Find where the given text appears and provide that cell's center as (X, Y) coordinate. 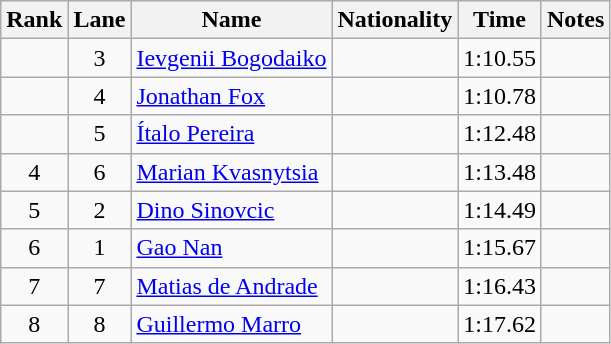
Name (232, 20)
Marian Kvasnytsia (232, 172)
Guillermo Marro (232, 324)
1:15.67 (500, 248)
Dino Sinovcic (232, 210)
1:10.78 (500, 96)
Rank (34, 20)
1:10.55 (500, 58)
Gao Nan (232, 248)
1:12.48 (500, 134)
Time (500, 20)
1:16.43 (500, 286)
Matias de Andrade (232, 286)
1 (100, 248)
Ievgenii Bogodaiko (232, 58)
Jonathan Fox (232, 96)
1:13.48 (500, 172)
2 (100, 210)
Notes (575, 20)
1:14.49 (500, 210)
Ítalo Pereira (232, 134)
3 (100, 58)
Lane (100, 20)
Nationality (395, 20)
1:17.62 (500, 324)
